For the text-containing cell, return its midpoint in [X, Y] coordinate format. 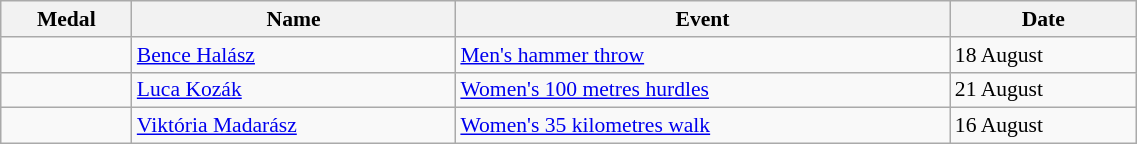
16 August [1044, 126]
Viktória Madarász [294, 126]
21 August [1044, 90]
18 August [1044, 55]
Luca Kozák [294, 90]
Date [1044, 19]
Name [294, 19]
Women's 35 kilometres walk [702, 126]
Men's hammer throw [702, 55]
Bence Halász [294, 55]
Women's 100 metres hurdles [702, 90]
Medal [66, 19]
Event [702, 19]
